Return the (X, Y) coordinate for the center point of the cell that contains the specified text.  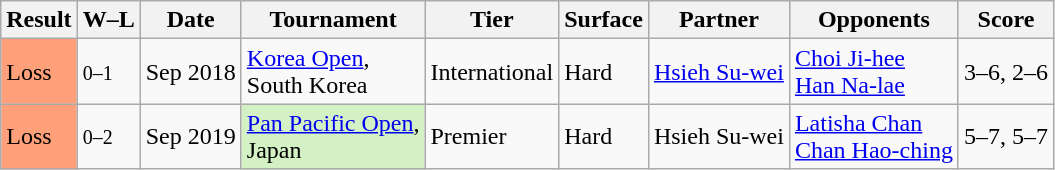
Sep 2019 (190, 136)
Sep 2018 (190, 72)
0–1 (108, 72)
Date (190, 20)
Score (1006, 20)
3–6, 2–6 (1006, 72)
Tier (492, 20)
0–2 (108, 136)
Partner (718, 20)
Opponents (874, 20)
W–L (108, 20)
Surface (604, 20)
Result (39, 20)
Korea Open, South Korea (333, 72)
Latisha Chan Chan Hao-ching (874, 136)
International (492, 72)
Tournament (333, 20)
5–7, 5–7 (1006, 136)
Choi Ji-hee Han Na-lae (874, 72)
Premier (492, 136)
Pan Pacific Open, Japan (333, 136)
